Scan for the cell matching the given text and deliver its (X, Y) coordinate at center. 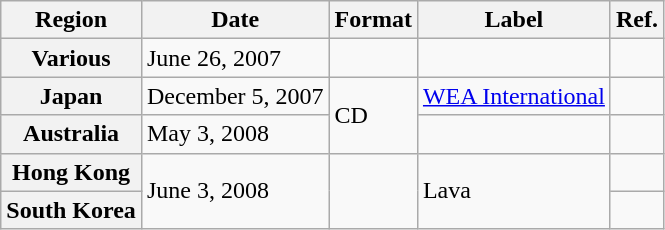
CD (373, 115)
Australia (72, 134)
Region (72, 20)
May 3, 2008 (235, 134)
Lava (514, 191)
Format (373, 20)
Ref. (636, 20)
Japan (72, 96)
Hong Kong (72, 172)
South Korea (72, 210)
WEA International (514, 96)
June 26, 2007 (235, 58)
Various (72, 58)
Label (514, 20)
Date (235, 20)
June 3, 2008 (235, 191)
December 5, 2007 (235, 96)
